For the text-containing cell, return its midpoint in (X, Y) coordinate format. 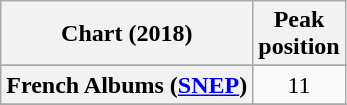
Peakposition (299, 34)
Chart (2018) (127, 34)
French Albums (SNEP) (127, 85)
11 (299, 85)
